Capture the cell that displays the provided text and extract its [x, y] central coordinate. 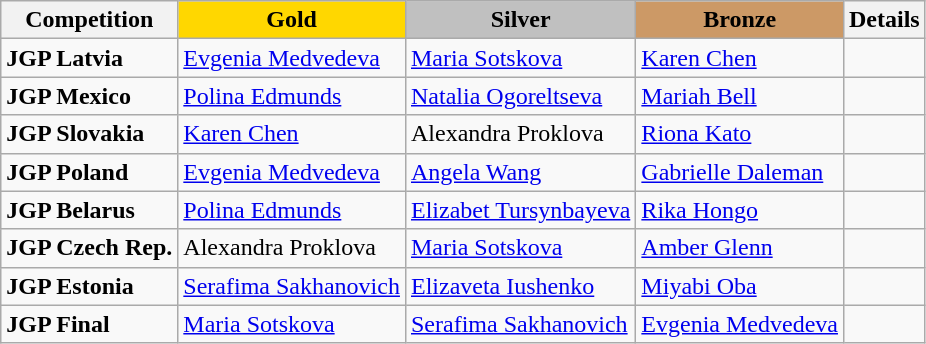
JGP Poland [90, 172]
Gabrielle Daleman [740, 172]
Elizabet Tursynbayeva [520, 210]
Details [884, 20]
JGP Slovakia [90, 134]
Natalia Ogoreltseva [520, 96]
JGP Estonia [90, 286]
JGP Latvia [90, 58]
Competition [90, 20]
Bronze [740, 20]
Angela Wang [520, 172]
Silver [520, 20]
JGP Mexico [90, 96]
JGP Final [90, 324]
Mariah Bell [740, 96]
Rika Hongo [740, 210]
Elizaveta Iushenko [520, 286]
JGP Belarus [90, 210]
Riona Kato [740, 134]
Amber Glenn [740, 248]
Gold [292, 20]
JGP Czech Rep. [90, 248]
Miyabi Oba [740, 286]
